From the cell containing the given text, extract its center point as (x, y) coordinate. 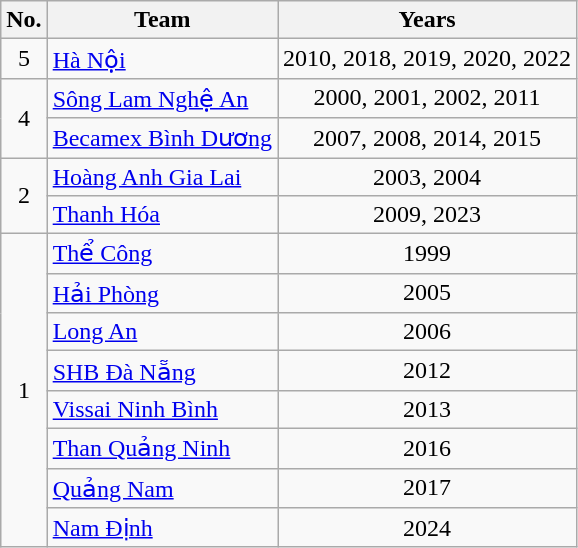
2017 (428, 488)
2024 (428, 528)
5 (24, 59)
Hà Nội (162, 59)
2010, 2018, 2019, 2020, 2022 (428, 59)
4 (24, 118)
2016 (428, 448)
Thanh Hóa (162, 215)
2006 (428, 332)
2 (24, 196)
2000, 2001, 2002, 2011 (428, 98)
Team (162, 20)
Quảng Nam (162, 488)
2007, 2008, 2014, 2015 (428, 138)
2005 (428, 293)
1999 (428, 254)
2003, 2004 (428, 177)
No. (24, 20)
2012 (428, 371)
2009, 2023 (428, 215)
Vissai Ninh Bình (162, 409)
Years (428, 20)
Sông Lam Nghệ An (162, 98)
Long An (162, 332)
2013 (428, 409)
SHB Đà Nẵng (162, 371)
Becamex Bình Dương (162, 138)
Thể Công (162, 254)
1 (24, 391)
Hoàng Anh Gia Lai (162, 177)
Hải Phòng (162, 293)
Than Quảng Ninh (162, 448)
Nam Định (162, 528)
